Return the [X, Y] coordinate for the center point of the cell that contains the specified text.  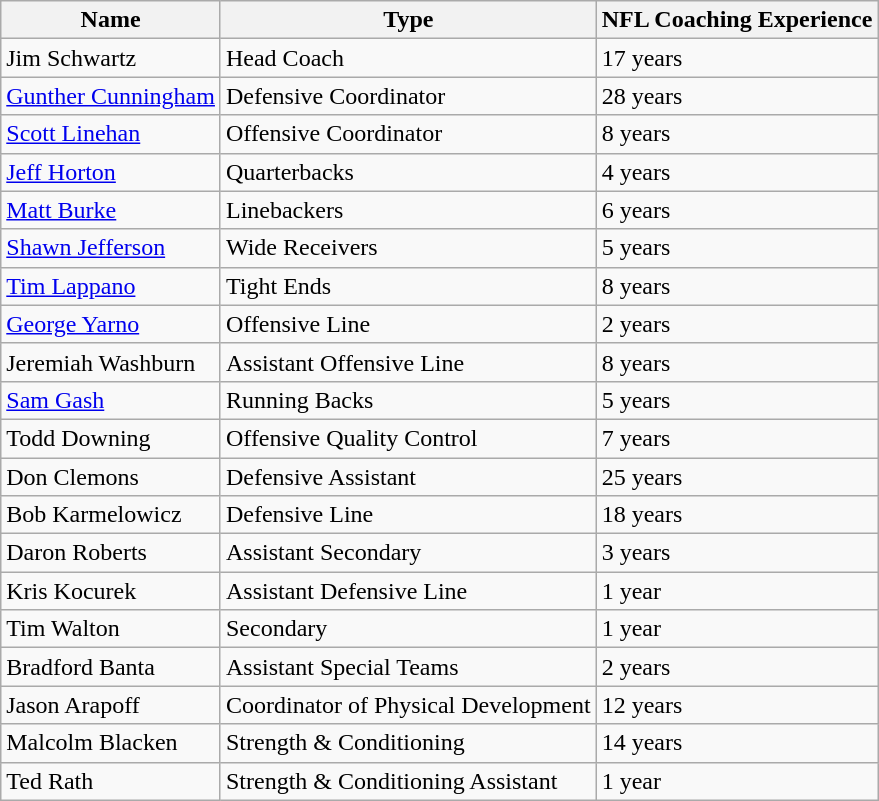
NFL Coaching Experience [737, 20]
6 years [737, 210]
Sam Gash [111, 400]
Todd Downing [111, 438]
3 years [737, 553]
Strength & Conditioning Assistant [408, 781]
Defensive Coordinator [408, 96]
Defensive Line [408, 515]
Strength & Conditioning [408, 743]
Assistant Offensive Line [408, 362]
Malcolm Blacken [111, 743]
Tim Lappano [111, 286]
Gunther Cunningham [111, 96]
Offensive Coordinator [408, 134]
Bradford Banta [111, 667]
Type [408, 20]
Matt Burke [111, 210]
Quarterbacks [408, 172]
Kris Kocurek [111, 591]
12 years [737, 705]
Shawn Jefferson [111, 248]
Daron Roberts [111, 553]
Assistant Special Teams [408, 667]
Tim Walton [111, 629]
Jim Schwartz [111, 58]
4 years [737, 172]
Don Clemons [111, 477]
George Yarno [111, 324]
7 years [737, 438]
Linebackers [408, 210]
Assistant Defensive Line [408, 591]
Defensive Assistant [408, 477]
Coordinator of Physical Development [408, 705]
25 years [737, 477]
Tight Ends [408, 286]
Ted Rath [111, 781]
18 years [737, 515]
Assistant Secondary [408, 553]
28 years [737, 96]
Jeremiah Washburn [111, 362]
Jason Arapoff [111, 705]
Scott Linehan [111, 134]
17 years [737, 58]
Name [111, 20]
Offensive Line [408, 324]
14 years [737, 743]
Running Backs [408, 400]
Head Coach [408, 58]
Offensive Quality Control [408, 438]
Bob Karmelowicz [111, 515]
Jeff Horton [111, 172]
Wide Receivers [408, 248]
Secondary [408, 629]
